Pinpoint the cell where the given text exists, returning its [x, y] midpoint coordinate. 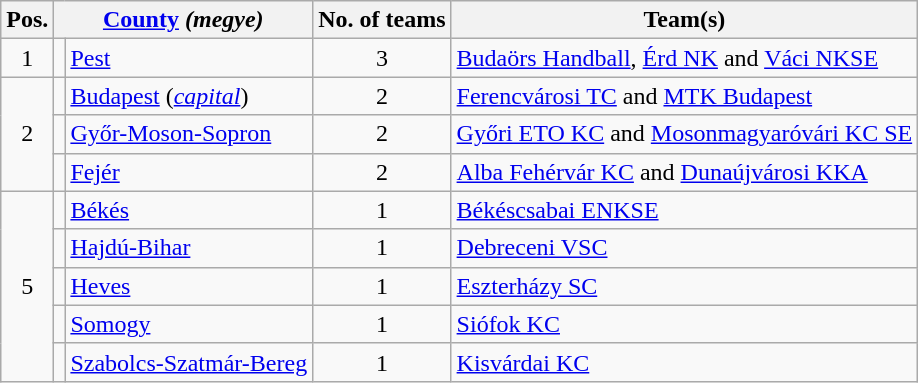
Pos. [28, 20]
Békéscsabai ENKSE [684, 210]
Team(s) [684, 20]
Siófok KC [684, 324]
Hajdú-Bihar [189, 248]
Békés [189, 210]
Alba Fehérvár KC and Dunaújvárosi KKA [684, 172]
Győr-Moson-Sopron [189, 134]
Szabolcs-Szatmár-Bereg [189, 362]
Budapest (capital) [189, 96]
Fejér [189, 172]
County (megye) [184, 20]
5 [28, 286]
Heves [189, 286]
Ferencvárosi TC and MTK Budapest [684, 96]
No. of teams [382, 20]
Pest [189, 58]
Győri ETO KC and Mosonmagyaróvári KC SE [684, 134]
Somogy [189, 324]
3 [382, 58]
Budaörs Handball, Érd NK and Váci NKSE [684, 58]
Debreceni VSC [684, 248]
Eszterházy SC [684, 286]
Kisvárdai KC [684, 362]
